Find where the given text appears and provide that cell's center as [X, Y] coordinate. 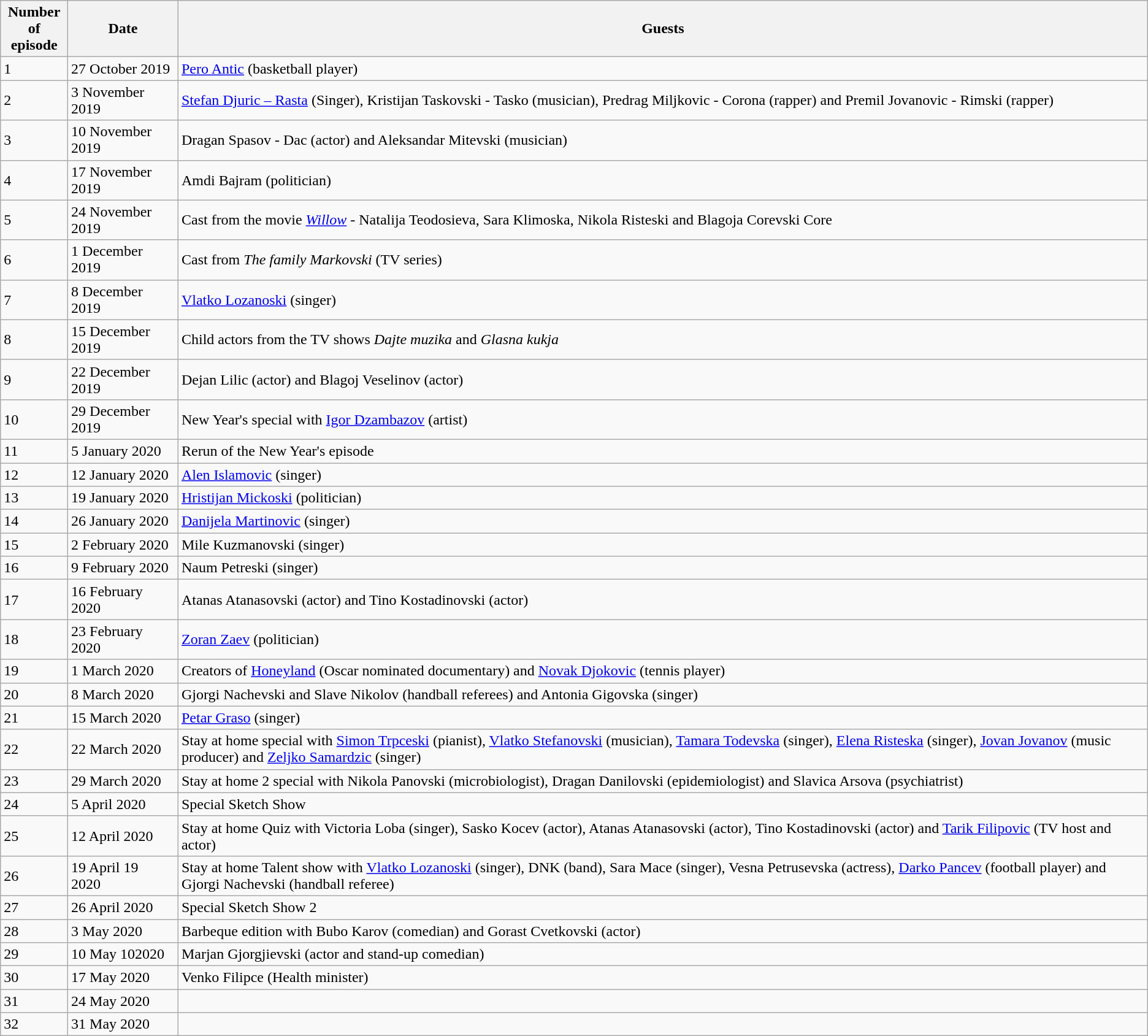
Child actors from the TV shows Dajte muzika and Glasna kukja [662, 340]
Barbeque edition with Bubo Karov (comedian) and Gorast Cvetkovski (actor) [662, 930]
Pero Antic (basketball player) [662, 69]
15 March 2020 [123, 718]
2 [34, 101]
5 [34, 220]
26 [34, 876]
Alen Islamovic (singer) [662, 474]
Venko Filipce (Health minister) [662, 978]
12 [34, 474]
14 [34, 521]
Petar Graso (singer) [662, 718]
7 [34, 299]
9 [34, 379]
8 December 2019 [123, 299]
23 February 2020 [123, 639]
Special Sketch Show 2 [662, 907]
8 [34, 340]
16 [34, 568]
29 December 2019 [123, 420]
9 February 2020 [123, 568]
Rerun of the New Year's episode [662, 451]
Mile Kuzmanovski (singer) [662, 545]
19 [34, 671]
Marjan Gjorgjievski (actor and stand-up comedian) [662, 954]
2 February 2020 [123, 545]
30 [34, 978]
12 January 2020 [123, 474]
29 March 2020 [123, 781]
20 [34, 694]
Atanas Atanasovski (actor) and Tino Kostadinovski (actor) [662, 600]
10 [34, 420]
Stefan Djuric – Rasta (Singer), Kristijan Taskovski - Tasko (musician), Predrag Miljkovic - Corona (rapper) and Premil Jovanovic - Rimski (rapper) [662, 101]
8 March 2020 [123, 694]
Cast from The family Markovski (TV series) [662, 260]
11 [34, 451]
23 [34, 781]
10 November 2019 [123, 140]
19 January 2020 [123, 498]
18 [34, 639]
Amdi Bajram (politician) [662, 180]
22 March 2020 [123, 750]
27 [34, 907]
19 April 192020 [123, 876]
15 December 2019 [123, 340]
Creators of Honeyland (Oscar nominated documentary) and Novak Djokovic (tennis player) [662, 671]
1 [34, 69]
17 November 2019 [123, 180]
Zoran Zaev (politician) [662, 639]
New Year's special with Igor Dzambazov (artist) [662, 420]
25 [34, 835]
Cast from the movie Willow - Natalija Teodosieva, Sara Klimoska, Nikola Risteski and Blagoja Corevski Core [662, 220]
Naum Petreski (singer) [662, 568]
3 November 2019 [123, 101]
6 [34, 260]
Hristijan Mickoski (politician) [662, 498]
26 April 2020 [123, 907]
Special Sketch Show [662, 804]
Gjorgi Nachevski and Slave Nikolov (handball referees) and Antonia Gigovska (singer) [662, 694]
1 December 2019 [123, 260]
24 November 2019 [123, 220]
17 [34, 600]
Danijela Martinovic (singer) [662, 521]
28 [34, 930]
21 [34, 718]
1 March 2020 [123, 671]
15 [34, 545]
3 [34, 140]
27 October 2019 [123, 69]
22 December 2019 [123, 379]
Guests [662, 29]
13 [34, 498]
Dragan Spasov - Dac (actor) and Aleksandar Mitevski (musician) [662, 140]
17 May 2020 [123, 978]
5 April 2020 [123, 804]
16 February 2020 [123, 600]
Vlatko Lozanoski (singer) [662, 299]
22 [34, 750]
Numberof episode [34, 29]
10 May 102020 [123, 954]
4 [34, 180]
Dejan Lilic (actor) and Blagoj Veselinov (actor) [662, 379]
3 May 2020 [123, 930]
31 May 2020 [123, 1024]
29 [34, 954]
5 January 2020 [123, 451]
Date [123, 29]
12 April 2020 [123, 835]
24 [34, 804]
Stay at home 2 special with Nikola Panovski (microbiologist), Dragan Danilovski (epidemiologist) and Slavica Arsova (psychiatrist) [662, 781]
26 January 2020 [123, 521]
32 [34, 1024]
31 [34, 1001]
24 May 2020 [123, 1001]
